Return (X, Y) of the center of cell containing provided text 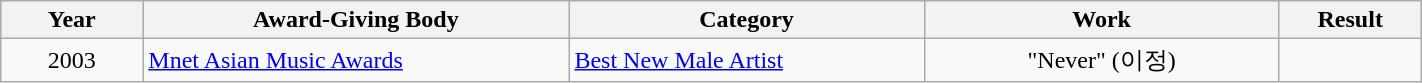
Category (746, 20)
Year (72, 20)
2003 (72, 60)
"Never" (이정) (1102, 60)
Work (1102, 20)
Result (1350, 20)
Mnet Asian Music Awards (356, 60)
Award-Giving Body (356, 20)
Best New Male Artist (746, 60)
